From the cell containing the given text, extract its center point as (X, Y) coordinate. 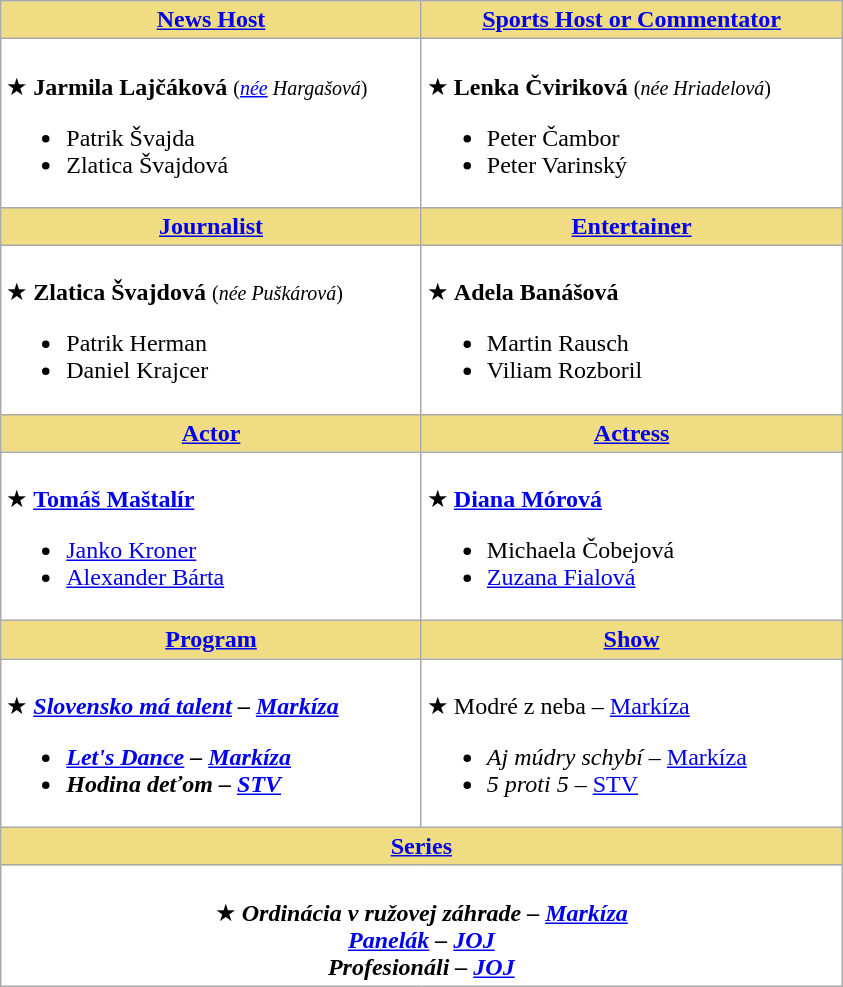
Sports Host or Commentator (632, 20)
★ Adela BanášováMartin RauschViliam Rozboril (632, 330)
★ Modré z neba – MarkízaAj múdry schybí – Markíza5 proti 5 – STV (632, 744)
★ Zlatica Švajdová (née Puškárová)Patrik HermanDaniel Krajcer (212, 330)
Show (632, 640)
★ Lenka Čviriková (née Hriadelová)Peter ČamborPeter Varinský (632, 124)
★ Jarmila Lajčáková (née Hargašová)Patrik ŠvajdaZlatica Švajdová (212, 124)
Program (212, 640)
News Host (212, 20)
★ Ordinácia v ružovej záhrade – Markíza Panelák – JOJ Profesionáli – JOJ (422, 926)
Actress (632, 433)
Series (422, 846)
★ Slovensko má talent – MarkízaLet's Dance – MarkízaHodina deťom – STV (212, 744)
Journalist (212, 226)
Actor (212, 433)
★ Tomáš MaštalírJanko KronerAlexander Bárta (212, 536)
Entertainer (632, 226)
★ Diana MórováMichaela ČobejováZuzana Fialová (632, 536)
